Find where the given text appears and provide that cell's center as (x, y) coordinate. 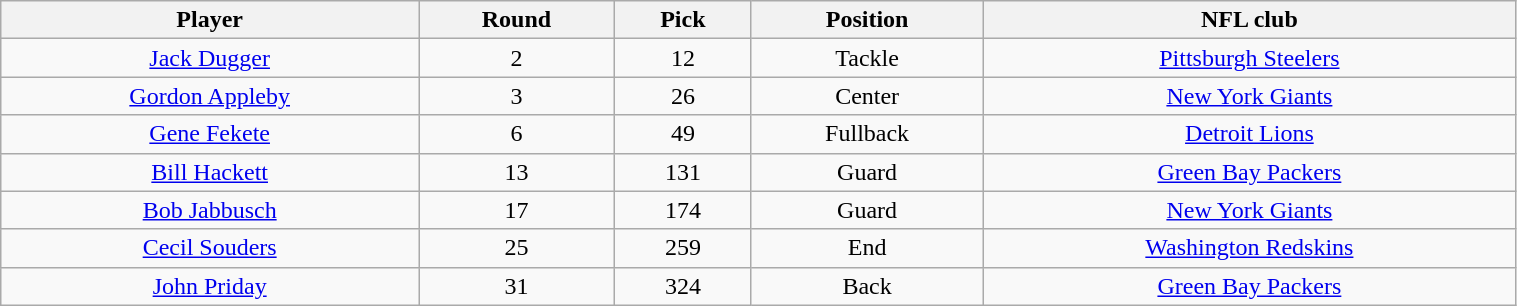
Tackle (866, 58)
End (866, 248)
Back (866, 286)
3 (517, 96)
17 (517, 210)
Pick (682, 20)
Player (210, 20)
324 (682, 286)
31 (517, 286)
Center (866, 96)
Jack Dugger (210, 58)
6 (517, 134)
NFL club (1250, 20)
49 (682, 134)
259 (682, 248)
Cecil Souders (210, 248)
Detroit Lions (1250, 134)
2 (517, 58)
25 (517, 248)
Gene Fekete (210, 134)
Position (866, 20)
13 (517, 172)
26 (682, 96)
Bill Hackett (210, 172)
Round (517, 20)
131 (682, 172)
Pittsburgh Steelers (1250, 58)
Washington Redskins (1250, 248)
12 (682, 58)
Gordon Appleby (210, 96)
174 (682, 210)
John Priday (210, 286)
Bob Jabbusch (210, 210)
Fullback (866, 134)
